Provide the (x, y) coordinate of the cell's center where the given text is located.  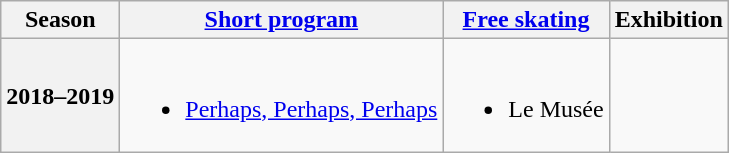
Perhaps, Perhaps, Perhaps (282, 96)
Exhibition (668, 20)
Season (60, 20)
Free skating (526, 20)
2018–2019 (60, 96)
Short program (282, 20)
Le Musée (526, 96)
